Identify which cell holds the provided text, then report its [X, Y] central coordinate. 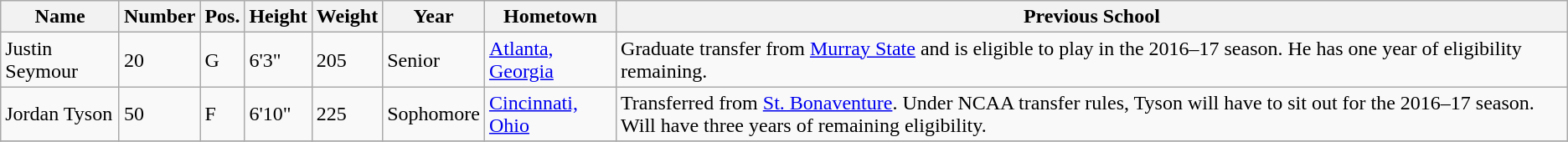
Number [159, 17]
G [223, 60]
Graduate transfer from Murray State and is eligible to play in the 2016–17 season. He has one year of eligibility remaining. [1092, 60]
Sophomore [434, 114]
205 [347, 60]
Height [278, 17]
20 [159, 60]
Weight [347, 17]
225 [347, 114]
Name [60, 17]
6'10" [278, 114]
F [223, 114]
50 [159, 114]
6'3" [278, 60]
Cincinnati, Ohio [549, 114]
Justin Seymour [60, 60]
Atlanta, Georgia [549, 60]
Previous School [1092, 17]
Hometown [549, 17]
Jordan Tyson [60, 114]
Pos. [223, 17]
Year [434, 17]
Senior [434, 60]
